Extract the (X, Y) coordinate from the center of the cell holding the provided text.  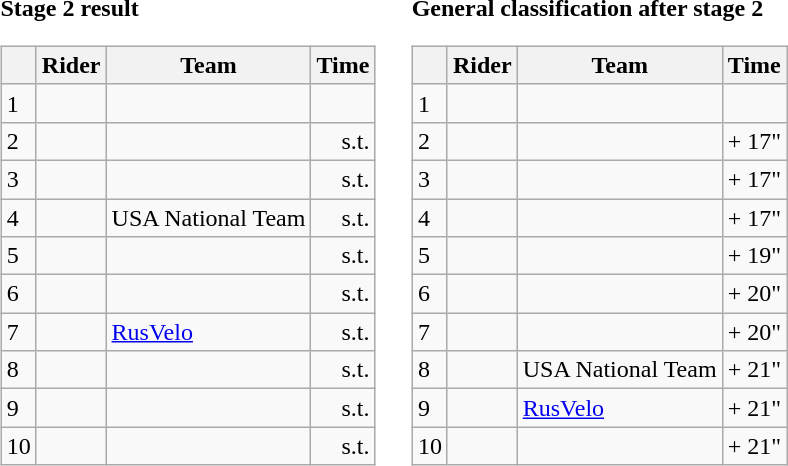
+ 19" (754, 256)
